Return the [X, Y] coordinate for the center point of the cell that contains the specified text.  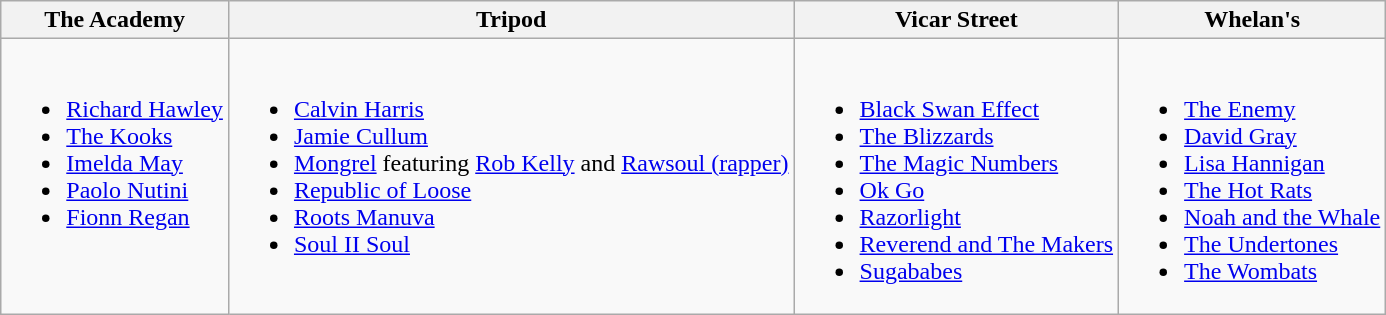
Tripod [511, 20]
Calvin HarrisJamie CullumMongrel featuring Rob Kelly and Rawsoul (rapper)Republic of LooseRoots ManuvaSoul II Soul [511, 176]
Whelan's [1252, 20]
Vicar Street [956, 20]
The Academy [115, 20]
Richard HawleyThe KooksImelda MayPaolo NutiniFionn Regan [115, 176]
The EnemyDavid GrayLisa HanniganThe Hot RatsNoah and the WhaleThe UndertonesThe Wombats [1252, 176]
Black Swan EffectThe BlizzardsThe Magic NumbersOk GoRazorlightReverend and The MakersSugababes [956, 176]
